Extract the (x, y) coordinate from the center of the cell holding the provided text.  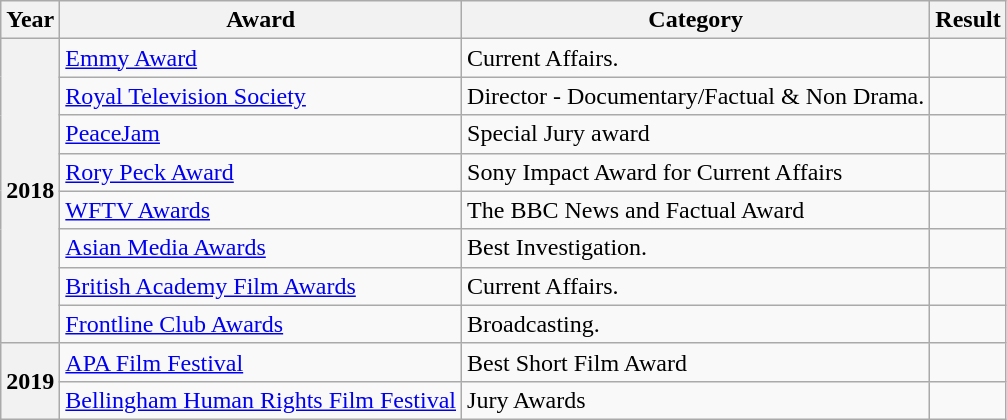
APA Film Festival (261, 362)
Emmy Award (261, 58)
Asian Media Awards (261, 248)
Sony Impact Award for Current Affairs (696, 172)
Award (261, 20)
British Academy Film Awards (261, 286)
WFTV Awards (261, 210)
Category (696, 20)
Best Investigation. (696, 248)
Best Short Film Award (696, 362)
Bellingham Human Rights Film Festival (261, 400)
Year (30, 20)
Special Jury award (696, 134)
Frontline Club Awards (261, 324)
Broadcasting. (696, 324)
Royal Television Society (261, 96)
PeaceJam (261, 134)
Jury Awards (696, 400)
Result (968, 20)
Rory Peck Award (261, 172)
2019 (30, 381)
2018 (30, 191)
Director - Documentary/Factual & Non Drama. (696, 96)
The BBC News and Factual Award (696, 210)
